From the cell containing the given text, extract its center point as (X, Y) coordinate. 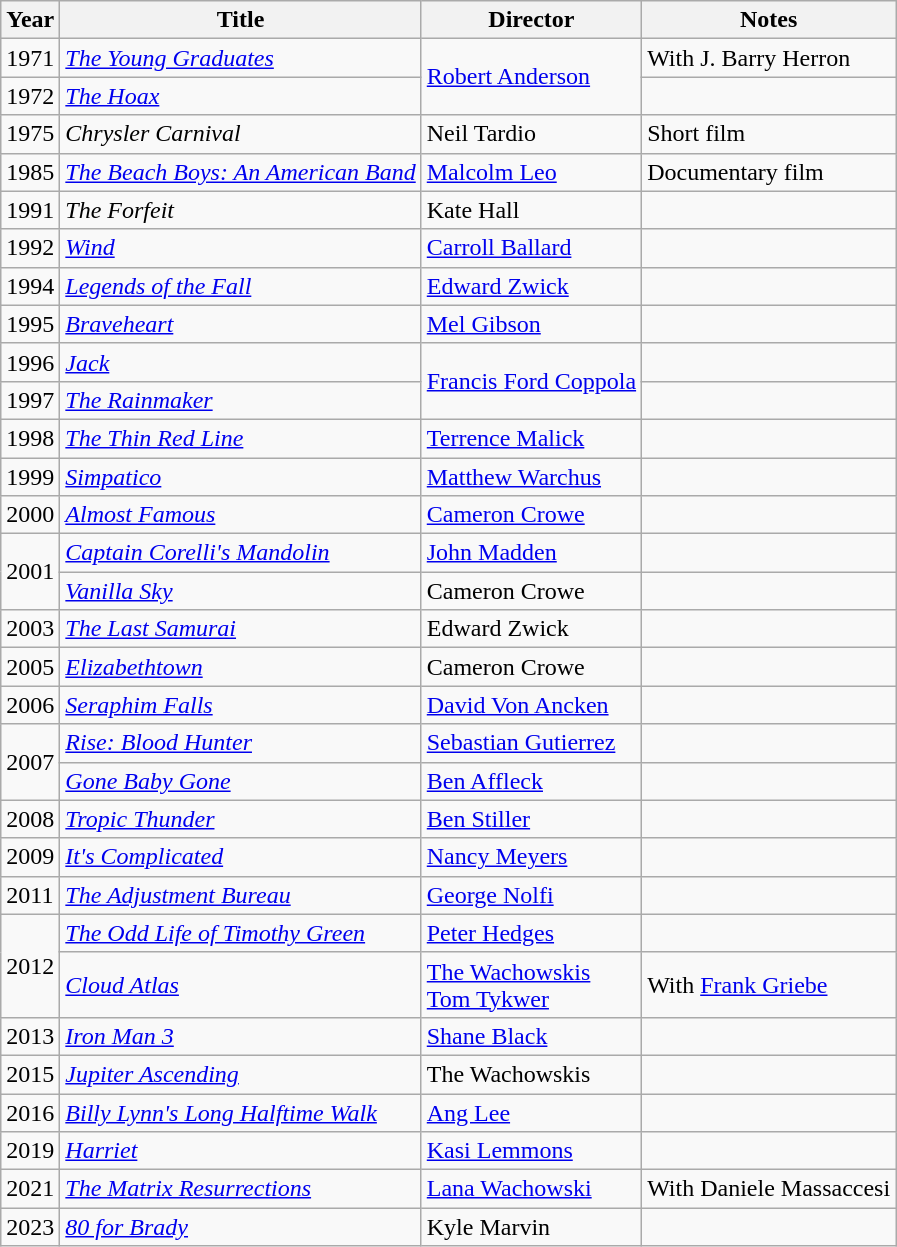
2007 (30, 762)
2001 (30, 572)
The Thin Red Line (240, 438)
Vanilla Sky (240, 591)
Elizabethtown (240, 667)
The Hoax (240, 96)
Shane Black (531, 1036)
The Young Graduates (240, 58)
John Madden (531, 553)
1997 (30, 400)
The WachowskisTom Tykwer (531, 984)
The Odd Life of Timothy Green (240, 933)
1975 (30, 134)
Harriet (240, 1151)
1996 (30, 362)
Chrysler Carnival (240, 134)
Francis Ford Coppola (531, 381)
Cloud Atlas (240, 984)
The Wachowskis (531, 1074)
Title (240, 20)
The Rainmaker (240, 400)
1999 (30, 477)
Nancy Meyers (531, 857)
Carroll Ballard (531, 248)
Wind (240, 248)
Billy Lynn's Long Halftime Walk (240, 1113)
With Frank Griebe (769, 984)
Gone Baby Gone (240, 781)
Robert Anderson (531, 77)
1998 (30, 438)
Mel Gibson (531, 324)
Short film (769, 134)
The Forfeit (240, 210)
Rise: Blood Hunter (240, 743)
Peter Hedges (531, 933)
Malcolm Leo (531, 172)
1971 (30, 58)
Year (30, 20)
1994 (30, 286)
2008 (30, 819)
Tropic Thunder (240, 819)
Terrence Malick (531, 438)
2015 (30, 1074)
Sebastian Gutierrez (531, 743)
The Last Samurai (240, 629)
Director (531, 20)
Ben Affleck (531, 781)
Almost Famous (240, 515)
80 for Brady (240, 1227)
1991 (30, 210)
2003 (30, 629)
1992 (30, 248)
Kasi Lemmons (531, 1151)
2021 (30, 1189)
With Daniele Massaccesi (769, 1189)
2011 (30, 895)
Jack (240, 362)
2012 (30, 966)
Ben Stiller (531, 819)
With J. Barry Herron (769, 58)
Kyle Marvin (531, 1227)
2005 (30, 667)
Simpatico (240, 477)
Braveheart (240, 324)
Matthew Warchus (531, 477)
Notes (769, 20)
1995 (30, 324)
The Beach Boys: An American Band (240, 172)
It's Complicated (240, 857)
1972 (30, 96)
2016 (30, 1113)
Jupiter Ascending (240, 1074)
George Nolfi (531, 895)
2023 (30, 1227)
The Adjustment Bureau (240, 895)
2006 (30, 705)
2009 (30, 857)
1985 (30, 172)
Captain Corelli's Mandolin (240, 553)
2013 (30, 1036)
The Matrix Resurrections (240, 1189)
David Von Ancken (531, 705)
Documentary film (769, 172)
2019 (30, 1151)
Seraphim Falls (240, 705)
Lana Wachowski (531, 1189)
2000 (30, 515)
Kate Hall (531, 210)
Neil Tardio (531, 134)
Iron Man 3 (240, 1036)
Ang Lee (531, 1113)
Legends of the Fall (240, 286)
